Locate the cell with the specified text and output its [X, Y] center coordinate. 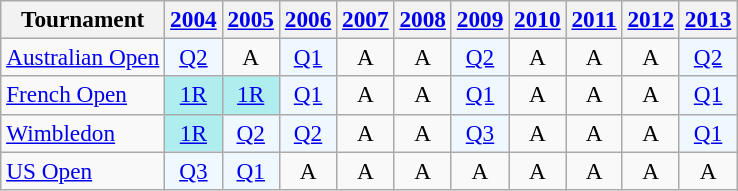
2006 [308, 19]
2012 [650, 19]
2005 [250, 19]
Australian Open [83, 57]
2008 [422, 19]
2013 [708, 19]
Tournament [83, 19]
2004 [194, 19]
US Open [83, 170]
2011 [594, 19]
2009 [480, 19]
2010 [538, 19]
French Open [83, 95]
Wimbledon [83, 133]
2007 [366, 19]
